Provide the (X, Y) coordinate of the cell's center where the given text is located.  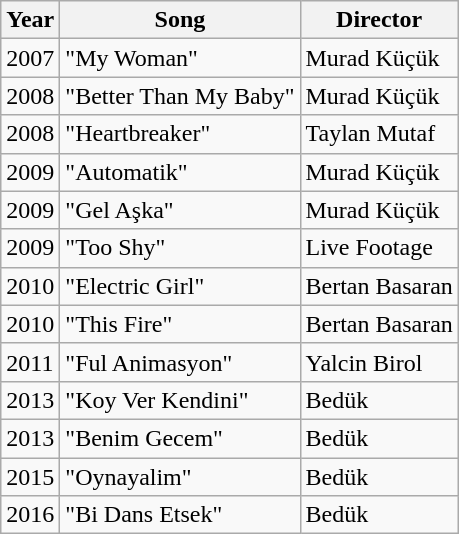
"Better Than My Baby" (180, 96)
2007 (30, 58)
"Heartbreaker" (180, 134)
"Too Shy" (180, 248)
Live Footage (379, 248)
Song (180, 20)
"Koy Ver Kendini" (180, 400)
2011 (30, 362)
2015 (30, 477)
Year (30, 20)
"This Fire" (180, 324)
"Automatik" (180, 172)
"Bi Dans Etsek" (180, 515)
"Electric Girl" (180, 286)
"Oynayalim" (180, 477)
"Gel Aşka" (180, 210)
Yalcin Birol (379, 362)
Director (379, 20)
Taylan Mutaf (379, 134)
2016 (30, 515)
"Ful Animasyon" (180, 362)
"Benim Gecem" (180, 438)
"My Woman" (180, 58)
